Extract the [X, Y] coordinate from the center of the cell holding the provided text.  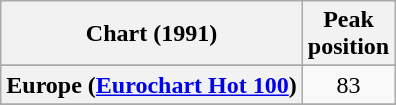
Peakposition [348, 34]
Chart (1991) [152, 34]
Europe (Eurochart Hot 100) [152, 85]
83 [348, 85]
